Locate the cell with the specified text and output its [x, y] center coordinate. 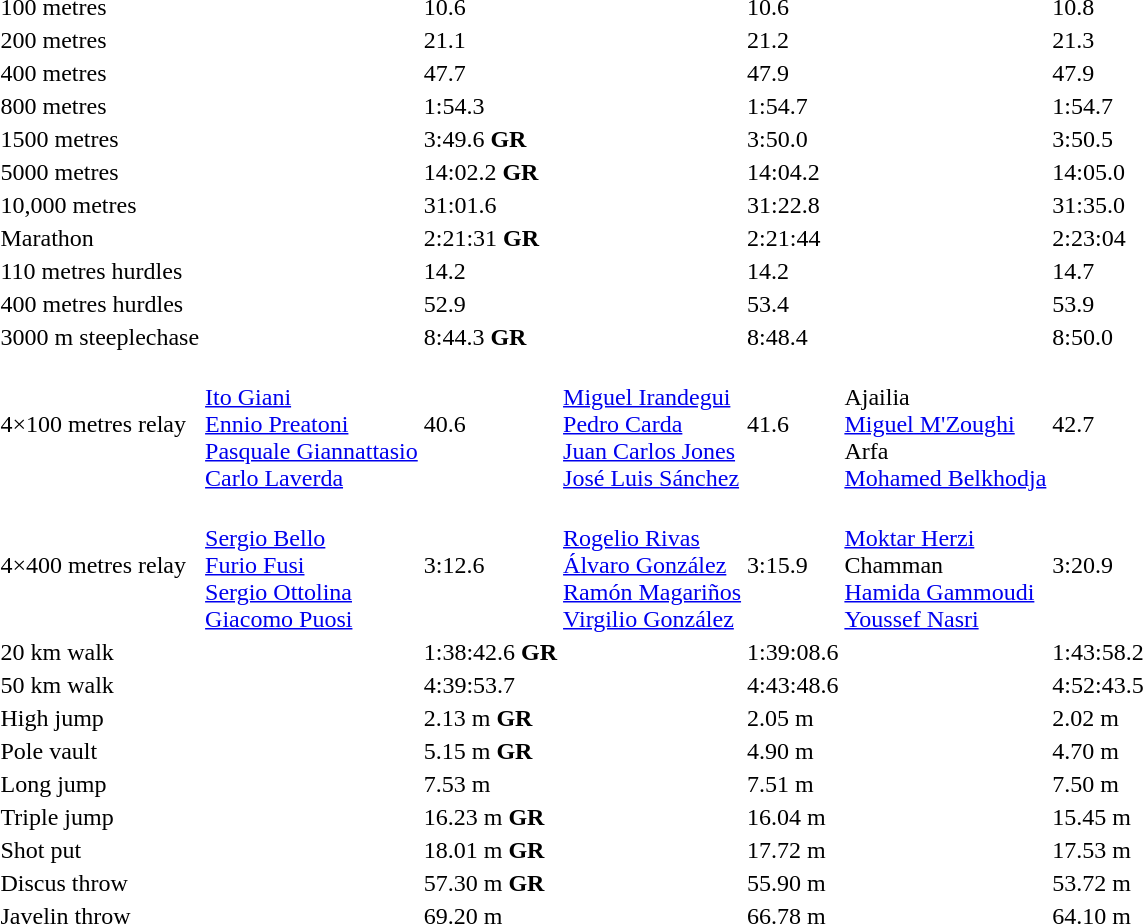
21.1 [490, 40]
2:21:44 [793, 238]
52.9 [490, 304]
57.30 m GR [490, 883]
1:54.3 [490, 106]
1:54.7 [793, 106]
5.15 m GR [490, 751]
47.7 [490, 73]
2.05 m [793, 718]
14:02.2 GR [490, 172]
Ito GianiEnnio PreatoniPasquale GiannattasioCarlo Laverda [312, 424]
3:15.9 [793, 565]
3:49.6 GR [490, 139]
1:38:42.6 GR [490, 652]
Moktar HerziChammanHamida GammoudiYoussef Nasri [946, 565]
8:48.4 [793, 337]
14:04.2 [793, 172]
16.04 m [793, 817]
7.51 m [793, 784]
AjailiaMiguel M'ZoughiArfaMohamed Belkhodja [946, 424]
31:01.6 [490, 205]
2.13 m GR [490, 718]
8:44.3 GR [490, 337]
55.90 m [793, 883]
2:21:31 GR [490, 238]
Sergio BelloFurio FusiSergio OttolinaGiacomo Puosi [312, 565]
47.9 [793, 73]
4.90 m [793, 751]
18.01 m GR [490, 850]
31:22.8 [793, 205]
17.72 m [793, 850]
Miguel IrandeguiPedro CardaJuan Carlos JonesJosé Luis Sánchez [652, 424]
Rogelio RivasÁlvaro GonzálezRamón MagariñosVirgilio González [652, 565]
4:39:53.7 [490, 685]
1:39:08.6 [793, 652]
21.2 [793, 40]
4:43:48.6 [793, 685]
3:50.0 [793, 139]
53.4 [793, 304]
40.6 [490, 424]
7.53 m [490, 784]
41.6 [793, 424]
3:12.6 [490, 565]
16.23 m GR [490, 817]
